Return the (x, y) coordinate for the center point of the cell that contains the specified text.  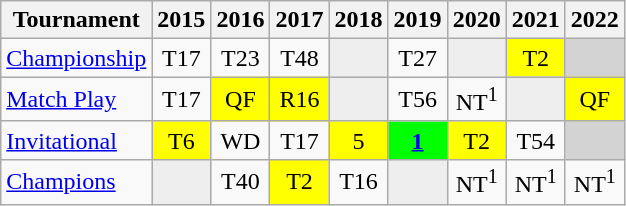
T48 (300, 58)
T16 (358, 182)
2015 (182, 20)
2020 (476, 20)
2017 (300, 20)
Championship (76, 58)
Champions (76, 182)
Invitational (76, 140)
2018 (358, 20)
Tournament (76, 20)
2019 (418, 20)
T23 (240, 58)
5 (358, 140)
T6 (182, 140)
1 (418, 140)
T40 (240, 182)
2021 (536, 20)
R16 (300, 100)
T27 (418, 58)
WD (240, 140)
2022 (594, 20)
Match Play (76, 100)
2016 (240, 20)
T54 (536, 140)
T56 (418, 100)
